Output the (X, Y) coordinate of the center of the cell containing the given text.  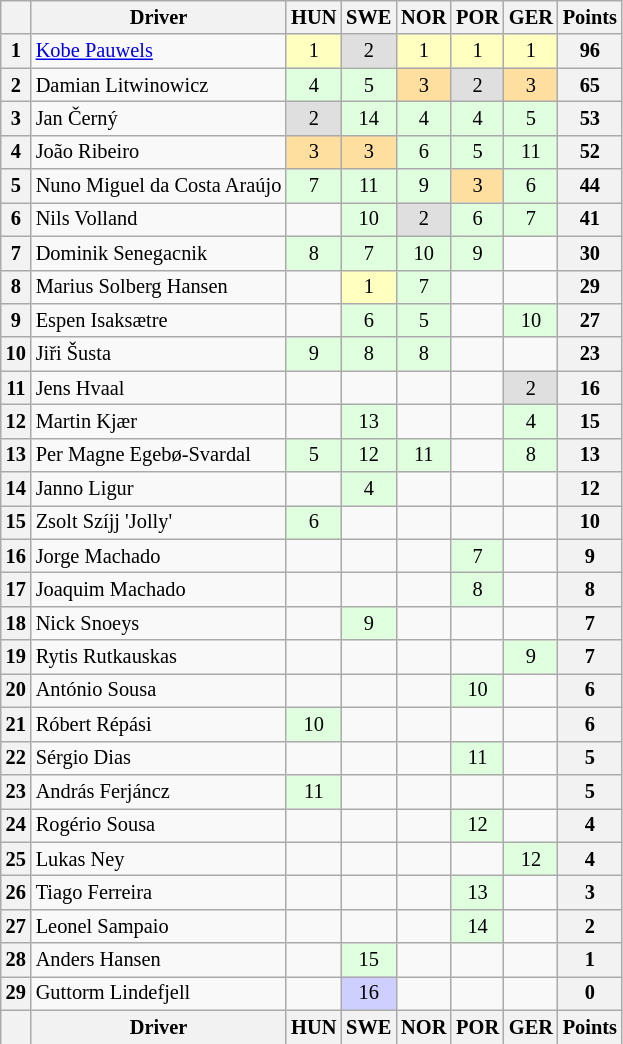
17 (16, 589)
Espen Isaksætre (158, 320)
Damian Litwinowicz (158, 85)
Janno Ligur (158, 489)
25 (16, 859)
João Ribeiro (158, 152)
Leonel Sampaio (158, 926)
Nils Volland (158, 219)
21 (16, 724)
Rogério Sousa (158, 825)
26 (16, 892)
António Sousa (158, 690)
Joaquim Machado (158, 589)
Jiři Šusta (158, 354)
Nick Snoeys (158, 623)
Anders Hansen (158, 960)
53 (590, 118)
András Ferjáncz (158, 791)
19 (16, 657)
Dominik Senegacnik (158, 253)
Sérgio Dias (158, 758)
30 (590, 253)
28 (16, 960)
65 (590, 85)
44 (590, 186)
41 (590, 219)
18 (16, 623)
Marius Solberg Hansen (158, 287)
Lukas Ney (158, 859)
Martin Kjær (158, 421)
Per Magne Egebø-Svardal (158, 455)
Jens Hvaal (158, 388)
Róbert Répási (158, 724)
52 (590, 152)
Kobe Pauwels (158, 51)
96 (590, 51)
Guttorm Lindefjell (158, 993)
24 (16, 825)
Nuno Miguel da Costa Araújo (158, 186)
Zsolt Szíjj 'Jolly' (158, 522)
22 (16, 758)
Jan Černý (158, 118)
Tiago Ferreira (158, 892)
0 (590, 993)
20 (16, 690)
Rytis Rutkauskas (158, 657)
Jorge Machado (158, 556)
